Output the [X, Y] coordinate of the center of the cell containing the given text.  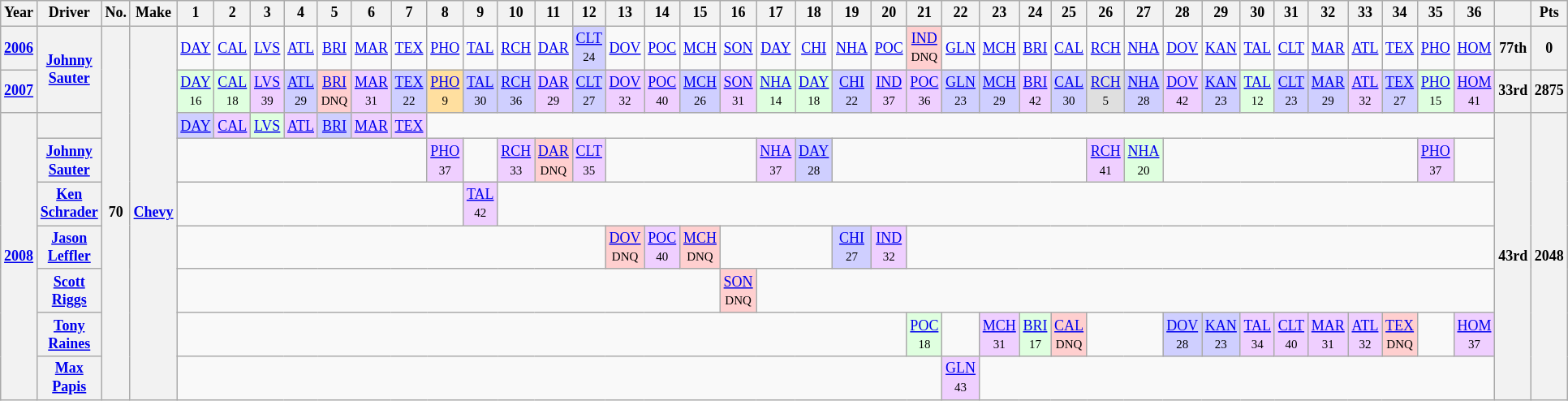
1 [196, 13]
GLN [961, 48]
SONDNQ [739, 291]
IND32 [889, 248]
22 [961, 13]
RCH41 [1105, 160]
TEX27 [1400, 92]
SON31 [739, 92]
NHA14 [776, 92]
HOM37 [1474, 334]
TEXDNQ [1400, 334]
CLT [1290, 48]
Pts [1550, 13]
Year [19, 13]
16 [739, 13]
MAR29 [1328, 92]
DOV32 [625, 92]
CHI27 [852, 248]
34 [1400, 13]
24 [1036, 13]
Tony Raines [69, 334]
TAL12 [1257, 92]
2008 [19, 257]
Ken Schrader [69, 204]
Jason Leffler [69, 248]
INDDNQ [924, 48]
10 [516, 13]
TAL42 [480, 204]
DAY28 [814, 160]
CHI22 [852, 92]
29 [1221, 13]
CLT27 [589, 92]
27 [1144, 13]
HOM41 [1474, 92]
36 [1474, 13]
17 [776, 13]
70 [115, 213]
SON [739, 48]
MCH31 [999, 334]
2007 [19, 92]
6 [372, 13]
CAL18 [232, 92]
GLN23 [961, 92]
TAL30 [480, 92]
MCHDNQ [700, 248]
3 [268, 13]
BRI17 [1036, 334]
14 [662, 13]
2875 [1550, 92]
LVS39 [268, 92]
31 [1290, 13]
9 [480, 13]
Make [153, 13]
0 [1550, 48]
KAN [1221, 48]
Driver [69, 13]
33 [1365, 13]
CLT24 [589, 48]
43rd [1513, 257]
77th [1513, 48]
BRI42 [1036, 92]
15 [700, 13]
POC36 [924, 92]
DAY16 [196, 92]
30 [1257, 13]
CAL30 [1070, 92]
GLN43 [961, 378]
BRIDNQ [334, 92]
TAL34 [1257, 334]
Chevy [153, 213]
HOM [1474, 48]
MCH26 [700, 92]
7 [409, 13]
11 [554, 13]
CHI [814, 48]
13 [625, 13]
25 [1070, 13]
CLT23 [1290, 92]
CLT40 [1290, 334]
28 [1182, 13]
MCH29 [999, 92]
20 [889, 13]
5 [334, 13]
DOV28 [1182, 334]
8 [445, 13]
33rd [1513, 92]
2006 [19, 48]
32 [1328, 13]
18 [814, 13]
PHO9 [445, 92]
DARDNQ [554, 160]
POC18 [924, 334]
19 [852, 13]
2 [232, 13]
NHA28 [1144, 92]
No. [115, 13]
Max Papis [69, 378]
ATL29 [301, 92]
CALDNQ [1070, 334]
35 [1435, 13]
12 [589, 13]
23 [999, 13]
DOVDNQ [625, 248]
RCH36 [516, 92]
PHO15 [1435, 92]
NHA20 [1144, 160]
21 [924, 13]
DOV42 [1182, 92]
CLT35 [589, 160]
DAR [554, 48]
2048 [1550, 257]
26 [1105, 13]
RCH33 [516, 160]
IND37 [889, 92]
DAR29 [554, 92]
DAY18 [814, 92]
TEX22 [409, 92]
NHA37 [776, 160]
4 [301, 13]
RCH5 [1105, 92]
Scott Riggs [69, 291]
